Find where the given text appears and provide that cell's center as (x, y) coordinate. 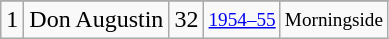
Don Augustin (96, 20)
Morningside (334, 20)
1954–55 (242, 20)
1 (12, 20)
32 (186, 20)
